Determine the (x, y) coordinate at the center of the cell enclosing the given text.  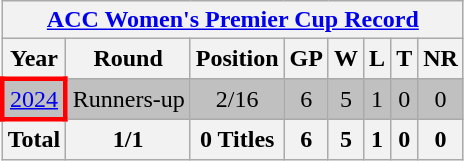
0 Titles (237, 139)
NR (441, 59)
W (346, 59)
L (378, 59)
Position (237, 59)
T (404, 59)
ACC Women's Premier Cup Record (232, 20)
Total (34, 139)
Round (128, 59)
2024 (34, 98)
Year (34, 59)
1/1 (128, 139)
Runners-up (128, 98)
GP (306, 59)
2/16 (237, 98)
